Identify which cell holds the provided text, then report its (x, y) central coordinate. 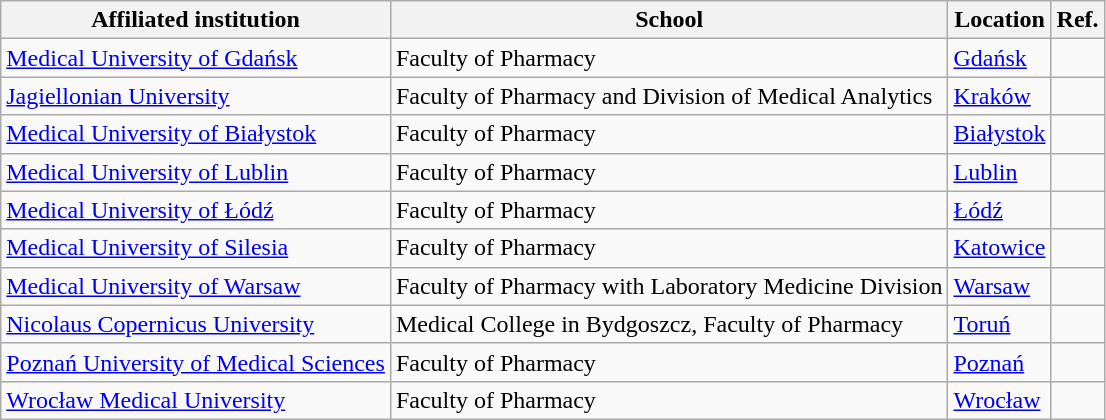
Medical University of Gdańsk (196, 58)
School (669, 20)
Warsaw (1000, 286)
Medical University of Warsaw (196, 286)
Medical University of Białystok (196, 134)
Affiliated institution (196, 20)
Kraków (1000, 96)
Medical University of Lublin (196, 172)
Faculty of Pharmacy and Division of Medical Analytics (669, 96)
Wrocław (1000, 400)
Ref. (1078, 20)
Nicolaus Copernicus University (196, 324)
Poznań (1000, 362)
Medical University of Łódź (196, 210)
Lublin (1000, 172)
Toruń (1000, 324)
Jagiellonian University (196, 96)
Faculty of Pharmacy with Laboratory Medicine Division (669, 286)
Poznań University of Medical Sciences (196, 362)
Medical College in Bydgoszcz, Faculty of Pharmacy (669, 324)
Wrocław Medical University (196, 400)
Białystok (1000, 134)
Medical University of Silesia (196, 248)
Łódź (1000, 210)
Location (1000, 20)
Katowice (1000, 248)
Gdańsk (1000, 58)
